Return the [x, y] coordinate for the center point of the cell that contains the specified text.  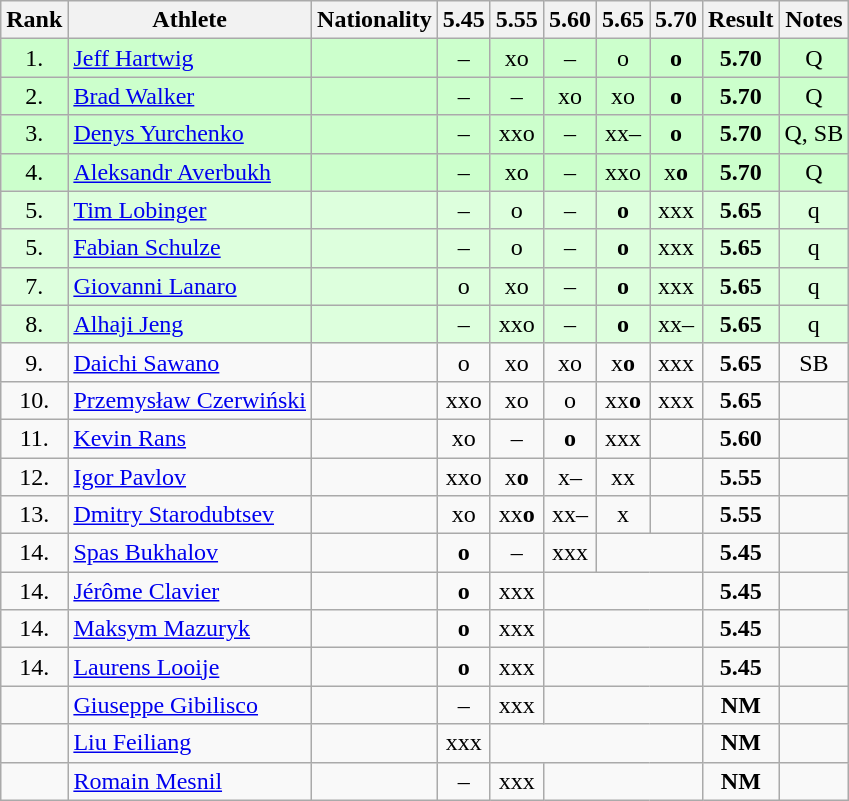
xx [622, 477]
7. [34, 286]
Giuseppe Gibilisco [190, 705]
11. [34, 438]
Przemysław Czerwiński [190, 400]
Laurens Looije [190, 667]
9. [34, 362]
Nationality [375, 20]
Jeff Hartwig [190, 58]
Kevin Rans [190, 438]
x [622, 515]
Brad Walker [190, 96]
Jérôme Clavier [190, 591]
Giovanni Lanaro [190, 286]
Alhaji Jeng [190, 324]
Igor Pavlov [190, 477]
Rank [34, 20]
Fabian Schulze [190, 248]
Maksym Mazuryk [190, 629]
2. [34, 96]
4. [34, 172]
8. [34, 324]
x– [570, 477]
10. [34, 400]
Q, SB [814, 134]
Romain Mesnil [190, 781]
Result [741, 20]
Notes [814, 20]
12. [34, 477]
Liu Feiliang [190, 743]
Athlete [190, 20]
Daichi Sawano [190, 362]
Aleksandr Averbukh [190, 172]
Denys Yurchenko [190, 134]
Dmitry Starodubtsev [190, 515]
13. [34, 515]
1. [34, 58]
Tim Lobinger [190, 210]
3. [34, 134]
SB [814, 362]
Spas Bukhalov [190, 553]
